Return (X, Y) of the center of cell containing provided text 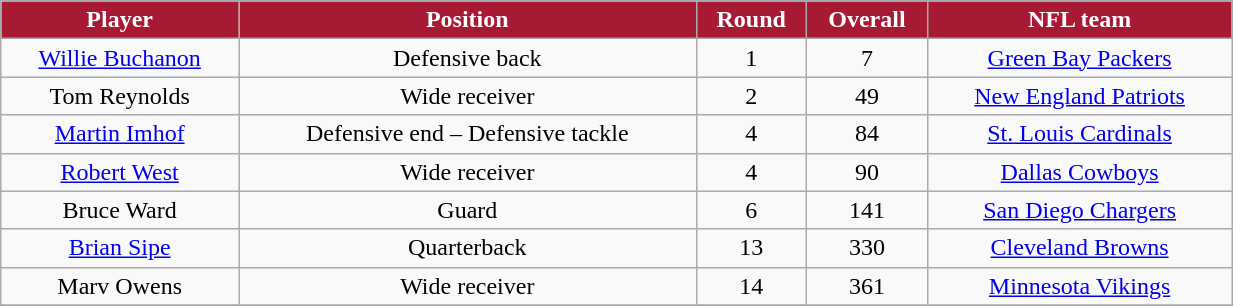
Quarterback (468, 248)
1 (751, 58)
Bruce Ward (120, 210)
Overall (866, 20)
7 (866, 58)
Green Bay Packers (1080, 58)
330 (866, 248)
Marv Owens (120, 286)
Defensive back (468, 58)
Tom Reynolds (120, 96)
2 (751, 96)
Minnesota Vikings (1080, 286)
Guard (468, 210)
141 (866, 210)
San Diego Chargers (1080, 210)
Martin Imhof (120, 134)
Dallas Cowboys (1080, 172)
Player (120, 20)
St. Louis Cardinals (1080, 134)
14 (751, 286)
Defensive end – Defensive tackle (468, 134)
Cleveland Browns (1080, 248)
Round (751, 20)
New England Patriots (1080, 96)
49 (866, 96)
84 (866, 134)
13 (751, 248)
90 (866, 172)
Position (468, 20)
Willie Buchanon (120, 58)
6 (751, 210)
Brian Sipe (120, 248)
NFL team (1080, 20)
Robert West (120, 172)
361 (866, 286)
